Detect which cell encompasses the target text, then output its (X, Y) center coordinate. 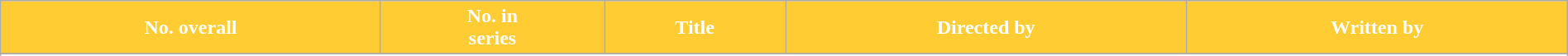
No. overall (190, 28)
Written by (1377, 28)
Title (695, 28)
Directed by (986, 28)
No. in series (492, 28)
